Provide the (X, Y) coordinate of the cell's center where the given text is located.  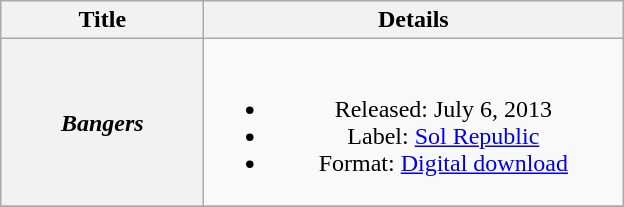
Released: July 6, 2013Label: Sol RepublicFormat: Digital download (414, 122)
Details (414, 20)
Title (102, 20)
Bangers (102, 122)
